Provide the [x, y] coordinate of the cell's center where the given text is located.  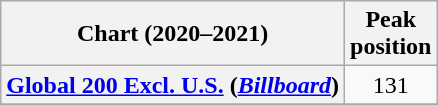
131 [391, 85]
Global 200 Excl. U.S. (Billboard) [173, 85]
Peakposition [391, 34]
Chart (2020–2021) [173, 34]
